Provide the (X, Y) coordinate of the cell's center where the given text is located.  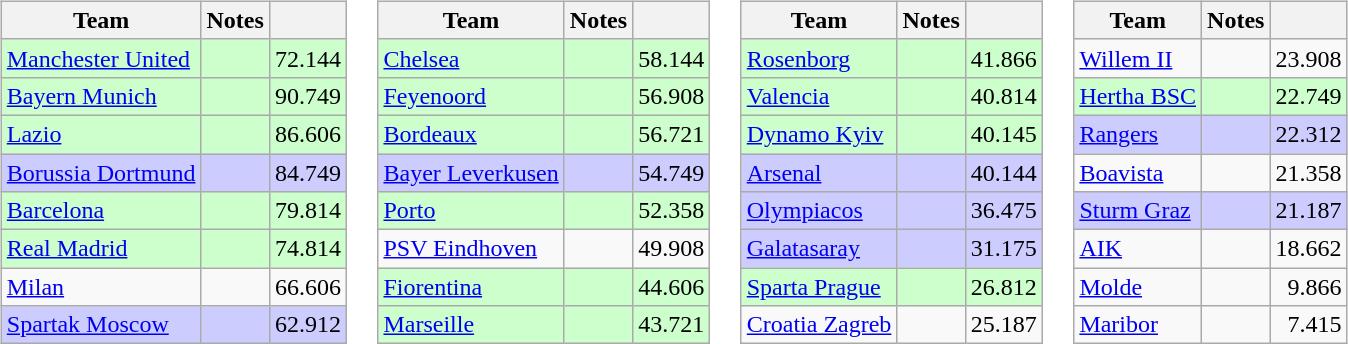
41.866 (1004, 58)
86.606 (308, 134)
56.721 (672, 134)
49.908 (672, 249)
36.475 (1004, 211)
58.144 (672, 58)
Barcelona (101, 211)
52.358 (672, 211)
Rangers (1138, 134)
Valencia (819, 96)
AIK (1138, 249)
54.749 (672, 173)
66.606 (308, 287)
21.187 (1308, 211)
23.908 (1308, 58)
Fiorentina (471, 287)
Porto (471, 211)
Milan (101, 287)
Arsenal (819, 173)
Spartak Moscow (101, 325)
Bordeaux (471, 134)
72.144 (308, 58)
74.814 (308, 249)
Croatia Zagreb (819, 325)
84.749 (308, 173)
Boavista (1138, 173)
31.175 (1004, 249)
Rosenborg (819, 58)
Bayer Leverkusen (471, 173)
Borussia Dortmund (101, 173)
21.358 (1308, 173)
18.662 (1308, 249)
Feyenoord (471, 96)
25.187 (1004, 325)
Manchester United (101, 58)
43.721 (672, 325)
Real Madrid (101, 249)
40.814 (1004, 96)
Willem II (1138, 58)
40.144 (1004, 173)
Marseille (471, 325)
9.866 (1308, 287)
Galatasaray (819, 249)
26.812 (1004, 287)
Lazio (101, 134)
62.912 (308, 325)
22.312 (1308, 134)
Maribor (1138, 325)
Sturm Graz (1138, 211)
Hertha BSC (1138, 96)
90.749 (308, 96)
Bayern Munich (101, 96)
56.908 (672, 96)
40.145 (1004, 134)
79.814 (308, 211)
Dynamo Kyiv (819, 134)
Sparta Prague (819, 287)
PSV Eindhoven (471, 249)
44.606 (672, 287)
Chelsea (471, 58)
22.749 (1308, 96)
Olympiacos (819, 211)
Molde (1138, 287)
7.415 (1308, 325)
